Output the (x, y) coordinate of the center of the cell containing the given text.  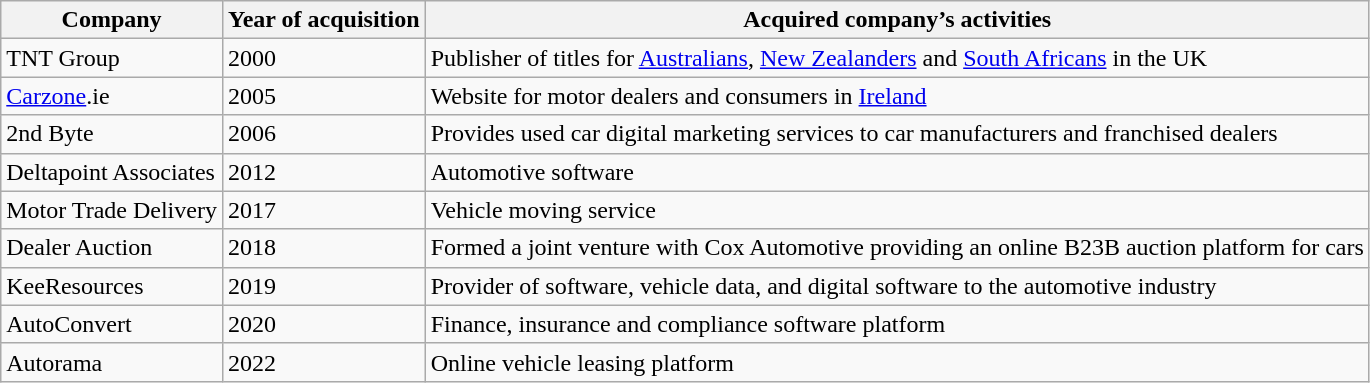
Automotive software (897, 172)
2012 (324, 172)
AutoConvert (112, 324)
2017 (324, 210)
Provides used car digital marketing services to car manufacturers and franchised dealers (897, 134)
2022 (324, 362)
Vehicle moving service (897, 210)
2006 (324, 134)
Finance, insurance and compliance software platform (897, 324)
Acquired company’s activities (897, 20)
2020 (324, 324)
Publisher of titles for Australians, New Zealanders and South Africans in the UK (897, 58)
Company (112, 20)
Formed a joint venture with Cox Automotive providing an online B23B auction platform for cars (897, 248)
Online vehicle leasing platform (897, 362)
Autorama (112, 362)
TNT Group (112, 58)
Deltapoint Associates (112, 172)
Motor Trade Delivery (112, 210)
2nd Byte (112, 134)
2005 (324, 96)
Carzone.ie (112, 96)
2019 (324, 286)
KeeResources (112, 286)
Dealer Auction (112, 248)
Year of acquisition (324, 20)
2000 (324, 58)
Website for motor dealers and consumers in Ireland (897, 96)
Provider of software, vehicle data, and digital software to the automotive industry (897, 286)
2018 (324, 248)
